Identify which cell holds the provided text, then report its (X, Y) central coordinate. 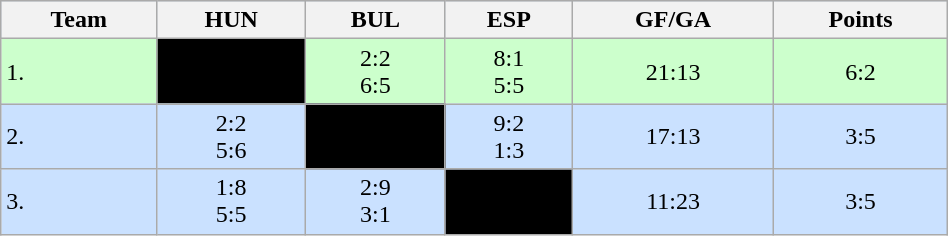
1:85:5 (232, 202)
1. (79, 72)
9:21:3 (508, 136)
HUN (232, 20)
2:26:5 (376, 72)
Points (861, 20)
ESP (508, 20)
2:93:1 (376, 202)
Team (79, 20)
6:2 (861, 72)
2. (79, 136)
17:13 (672, 136)
11:23 (672, 202)
2:25:6 (232, 136)
3. (79, 202)
BUL (376, 20)
8:15:5 (508, 72)
21:13 (672, 72)
GF/GA (672, 20)
